From the cell containing the given text, extract its center point as [x, y] coordinate. 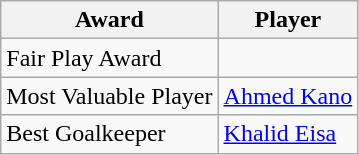
Ahmed Kano [288, 96]
Fair Play Award [110, 58]
Award [110, 20]
Most Valuable Player [110, 96]
Khalid Eisa [288, 134]
Best Goalkeeper [110, 134]
Player [288, 20]
